Output the [X, Y] coordinate of the center of the cell containing the given text.  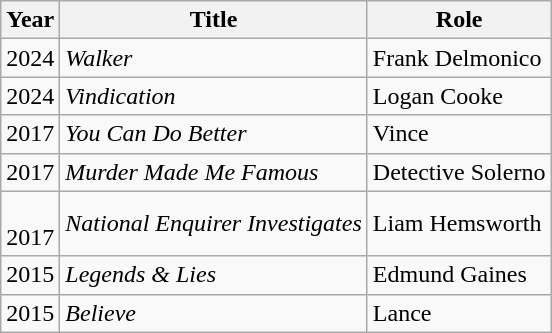
Vindication [214, 96]
Frank Delmonico [459, 58]
Liam Hemsworth [459, 224]
Lance [459, 313]
Title [214, 20]
National Enquirer Investigates [214, 224]
Murder Made Me Famous [214, 172]
Vince [459, 134]
Legends & Lies [214, 275]
Role [459, 20]
You Can Do Better [214, 134]
Walker [214, 58]
Detective Solerno [459, 172]
Believe [214, 313]
Edmund Gaines [459, 275]
Logan Cooke [459, 96]
Year [30, 20]
